Capture the cell that displays the provided text and extract its (X, Y) central coordinate. 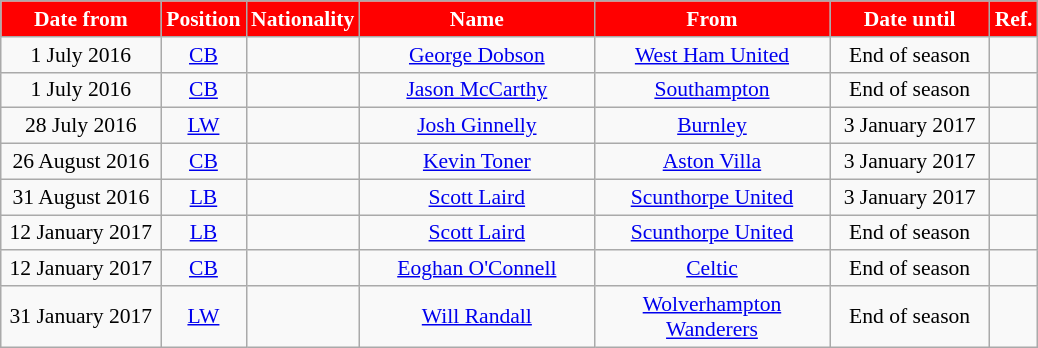
Jason McCarthy (476, 90)
Ref. (1014, 19)
West Ham United (712, 55)
Date until (910, 19)
Position (204, 19)
Southampton (712, 90)
31 January 2017 (81, 316)
Kevin Toner (476, 162)
Name (476, 19)
Nationality (302, 19)
Burnley (712, 126)
Josh Ginnelly (476, 126)
Celtic (712, 269)
Date from (81, 19)
28 July 2016 (81, 126)
Aston Villa (712, 162)
Eoghan O'Connell (476, 269)
26 August 2016 (81, 162)
George Dobson (476, 55)
From (712, 19)
Wolverhampton Wanderers (712, 316)
31 August 2016 (81, 197)
Will Randall (476, 316)
